Locate the cell with the specified text and output its (X, Y) center coordinate. 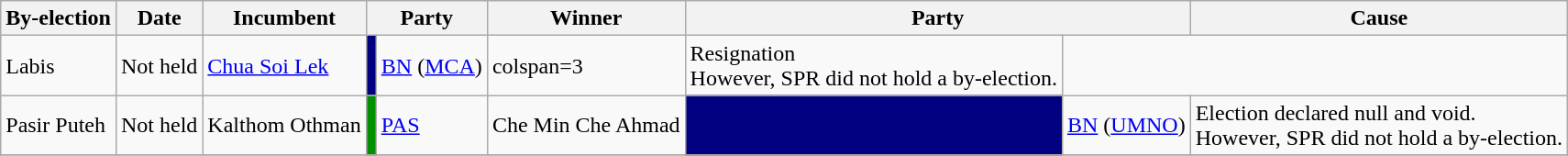
Resignation However, SPR did not hold a by-election. (873, 66)
Chua Soi Lek (284, 66)
PAS (431, 125)
Winner (586, 18)
Pasir Puteh (59, 125)
Labis (59, 66)
By-election (59, 18)
Cause (1379, 18)
Kalthom Othman (284, 125)
Date (159, 18)
Incumbent (284, 18)
Election declared null and void. However, SPR did not hold a by-election. (1379, 125)
colspan=3 (586, 66)
BN (MCA) (431, 66)
BN (UMNO) (1126, 125)
Che Min Che Ahmad (586, 125)
